For the text-containing cell, return its midpoint in (X, Y) coordinate format. 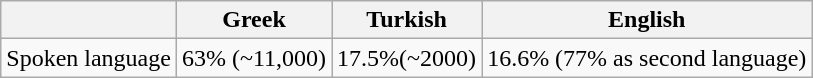
Turkish (407, 20)
63% (~11,000) (254, 58)
Spoken language (89, 58)
17.5%(~2000) (407, 58)
Greek (254, 20)
16.6% (77% as second language) (647, 58)
English (647, 20)
